Find where the given text appears and provide that cell's center as [x, y] coordinate. 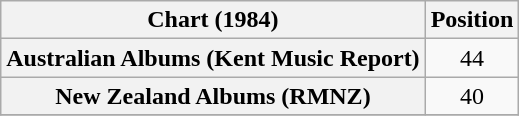
New Zealand Albums (RMNZ) [213, 96]
Position [472, 20]
Australian Albums (Kent Music Report) [213, 58]
44 [472, 58]
40 [472, 96]
Chart (1984) [213, 20]
